Capture the cell that displays the provided text and extract its [X, Y] central coordinate. 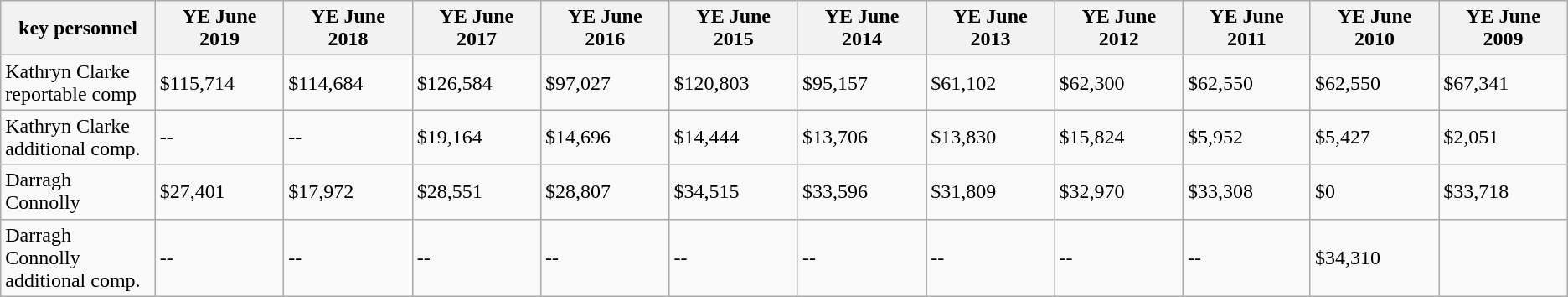
YE June 2011 [1246, 29]
$5,952 [1246, 138]
key personnel [79, 29]
YE June 2009 [1503, 29]
$115,714 [219, 82]
$2,051 [1503, 138]
YE June 2019 [219, 29]
YE June 2010 [1374, 29]
$62,300 [1119, 82]
$28,807 [605, 191]
$31,809 [990, 191]
Kathryn Clarkeadditional comp. [79, 138]
YE June 2016 [605, 29]
$126,584 [476, 82]
$33,308 [1246, 191]
$14,444 [734, 138]
$33,718 [1503, 191]
$5,427 [1374, 138]
YE June 2014 [861, 29]
YE June 2017 [476, 29]
YE June 2015 [734, 29]
$19,164 [476, 138]
$0 [1374, 191]
$61,102 [990, 82]
YE June 2012 [1119, 29]
$17,972 [348, 191]
YE June 2013 [990, 29]
Darragh Connolly [79, 191]
$67,341 [1503, 82]
$13,706 [861, 138]
$14,696 [605, 138]
$34,310 [1374, 258]
$33,596 [861, 191]
Darragh Connollyadditional comp. [79, 258]
$27,401 [219, 191]
$95,157 [861, 82]
$34,515 [734, 191]
Kathryn Clarkereportable comp [79, 82]
$13,830 [990, 138]
$32,970 [1119, 191]
$15,824 [1119, 138]
YE June 2018 [348, 29]
$120,803 [734, 82]
$28,551 [476, 191]
$114,684 [348, 82]
$97,027 [605, 82]
